Return the (x, y) coordinate for the center point of the cell that contains the specified text.  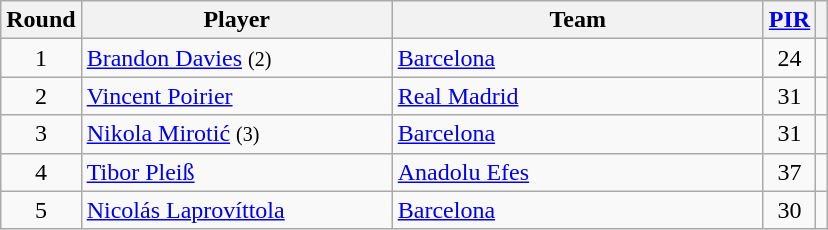
Team (578, 20)
Nikola Mirotić (3) (236, 134)
Round (41, 20)
Anadolu Efes (578, 172)
3 (41, 134)
Nicolás Laprovíttola (236, 210)
30 (789, 210)
Vincent Poirier (236, 96)
37 (789, 172)
PIR (789, 20)
5 (41, 210)
2 (41, 96)
Player (236, 20)
4 (41, 172)
Brandon Davies (2) (236, 58)
1 (41, 58)
24 (789, 58)
Tibor Pleiß (236, 172)
Real Madrid (578, 96)
